Find where the given text appears and provide that cell's center as [X, Y] coordinate. 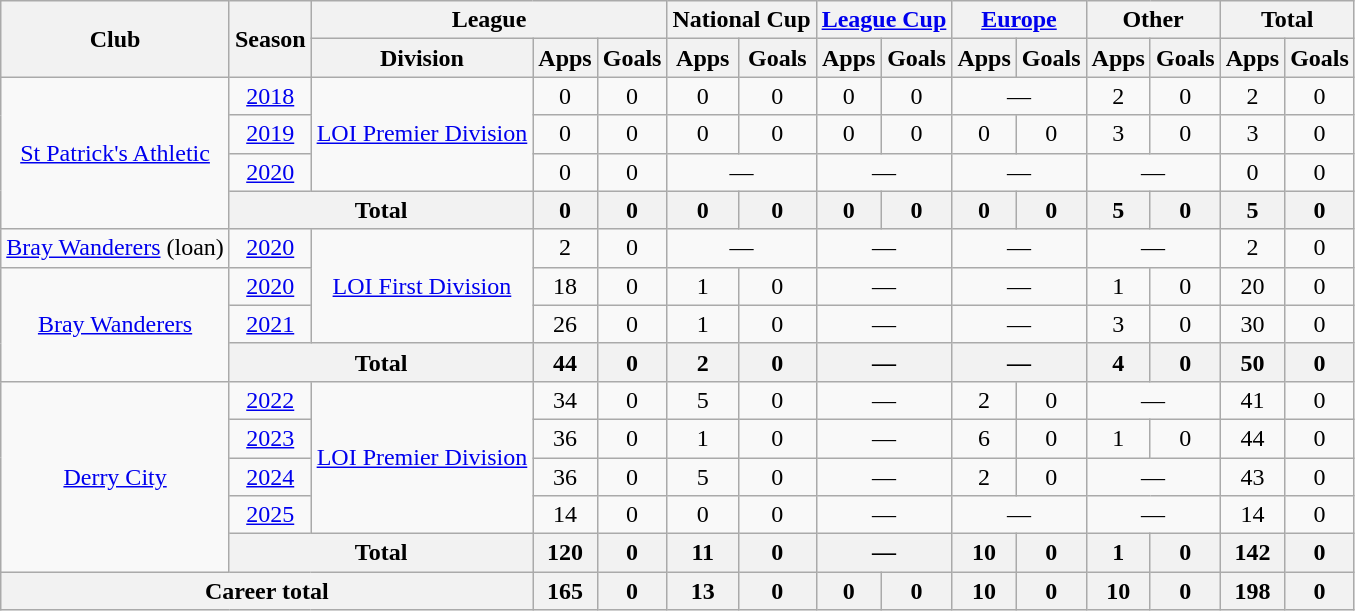
Season [270, 39]
165 [565, 591]
Bray Wanderers (loan) [116, 248]
13 [703, 591]
National Cup [742, 20]
2024 [270, 477]
LOI First Division [422, 286]
26 [565, 324]
2021 [270, 324]
198 [1252, 591]
41 [1252, 400]
4 [1118, 362]
Other [1153, 20]
League Cup [884, 20]
Club [116, 39]
6 [984, 438]
34 [565, 400]
50 [1252, 362]
43 [1252, 477]
18 [565, 286]
30 [1252, 324]
11 [703, 553]
Europe [1019, 20]
2022 [270, 400]
2019 [270, 134]
20 [1252, 286]
120 [565, 553]
2023 [270, 438]
League [489, 20]
Division [422, 58]
St Patrick's Athletic [116, 153]
Career total [267, 591]
2018 [270, 96]
2025 [270, 515]
142 [1252, 553]
Bray Wanderers [116, 324]
Derry City [116, 476]
